Identify which cell holds the provided text, then report its [X, Y] central coordinate. 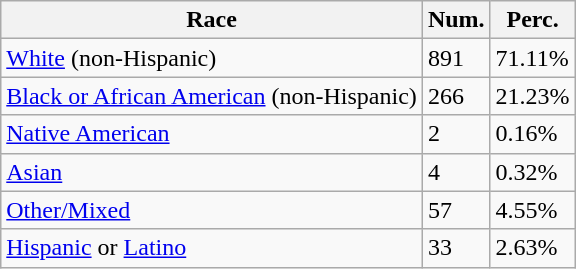
Black or African American (non-Hispanic) [212, 96]
Hispanic or Latino [212, 248]
21.23% [532, 96]
Other/Mixed [212, 210]
Native American [212, 134]
2 [456, 134]
57 [456, 210]
266 [456, 96]
891 [456, 58]
4.55% [532, 210]
2.63% [532, 248]
Race [212, 20]
71.11% [532, 58]
0.32% [532, 172]
Asian [212, 172]
0.16% [532, 134]
33 [456, 248]
White (non-Hispanic) [212, 58]
Perc. [532, 20]
Num. [456, 20]
4 [456, 172]
